Capture the cell that displays the provided text and extract its (x, y) central coordinate. 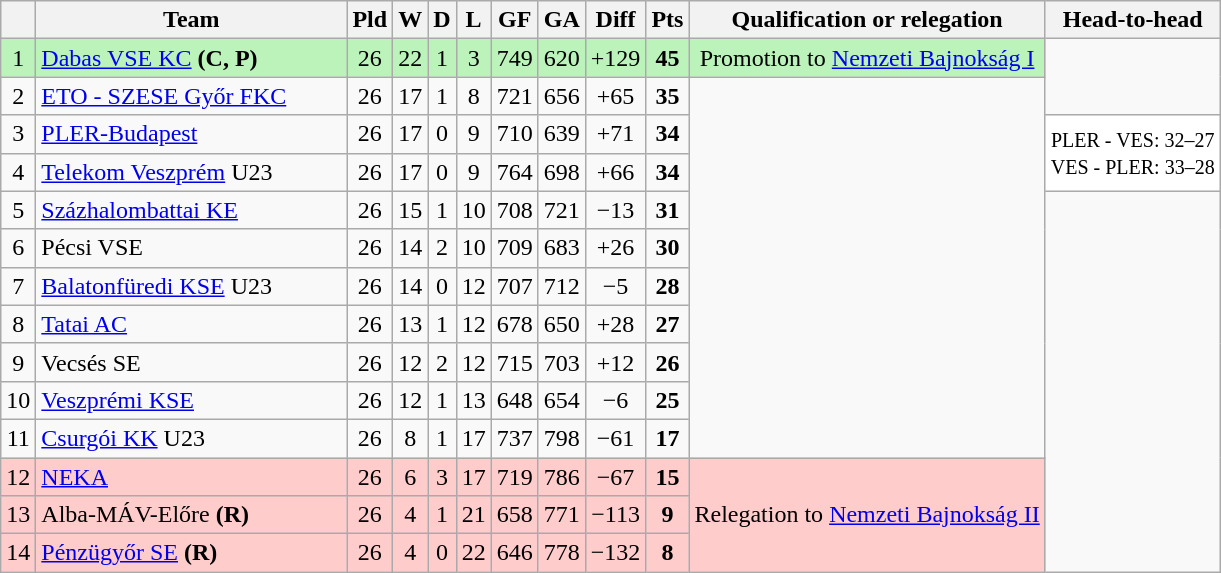
639 (562, 134)
Százhalombattai KE (192, 210)
GF (514, 20)
30 (668, 248)
Pécsi VSE (192, 248)
L (474, 20)
PLER - VES: 32–27VES - PLER: 33–28 (1132, 153)
+66 (616, 172)
−113 (616, 515)
678 (514, 324)
648 (514, 400)
+12 (616, 362)
+71 (616, 134)
654 (562, 400)
7 (18, 286)
Alba-MÁV-Előre (R) (192, 515)
NEKA (192, 477)
−6 (616, 400)
798 (562, 438)
−132 (616, 553)
715 (514, 362)
+26 (616, 248)
21 (474, 515)
35 (668, 96)
W (410, 20)
Balatonfüredi KSE U23 (192, 286)
646 (514, 553)
Diff (616, 20)
Relegation to Nemzeti Bajnokság II (867, 515)
764 (514, 172)
Team (192, 20)
708 (514, 210)
Tatai AC (192, 324)
+65 (616, 96)
Promotion to Nemzeti Bajnokság I (867, 58)
620 (562, 58)
Csurgói KK U23 (192, 438)
ETO - SZESE Győr FKC (192, 96)
Qualification or relegation (867, 20)
−5 (616, 286)
PLER-Budapest (192, 134)
Dabas VSE KC (C, P) (192, 58)
D (442, 20)
−61 (616, 438)
737 (514, 438)
28 (668, 286)
25 (668, 400)
Telekom Veszprém U23 (192, 172)
45 (668, 58)
Pts (668, 20)
Pénzügyőr SE (R) (192, 553)
27 (668, 324)
707 (514, 286)
Pld (370, 20)
650 (562, 324)
Vecsés SE (192, 362)
778 (562, 553)
786 (562, 477)
5 (18, 210)
710 (514, 134)
11 (18, 438)
Head-to-head (1132, 20)
698 (562, 172)
31 (668, 210)
749 (514, 58)
−67 (616, 477)
+28 (616, 324)
656 (562, 96)
719 (514, 477)
+129 (616, 58)
709 (514, 248)
658 (514, 515)
712 (562, 286)
683 (562, 248)
−13 (616, 210)
GA (562, 20)
771 (562, 515)
Veszprémi KSE (192, 400)
703 (562, 362)
